Return the [x, y] coordinate for the center point of the cell that contains the specified text.  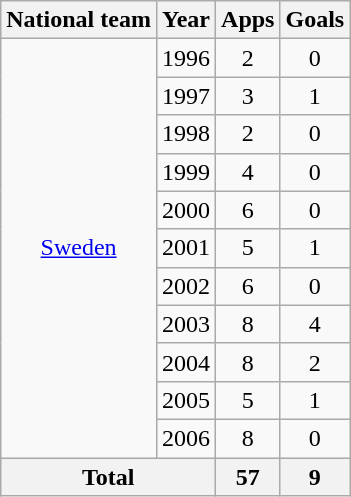
Sweden [79, 248]
9 [315, 477]
Goals [315, 20]
3 [248, 96]
2000 [186, 210]
2001 [186, 248]
57 [248, 477]
1998 [186, 134]
Total [108, 477]
2004 [186, 362]
2006 [186, 438]
1999 [186, 172]
1997 [186, 96]
Year [186, 20]
1996 [186, 58]
Apps [248, 20]
2003 [186, 324]
National team [79, 20]
2002 [186, 286]
2005 [186, 400]
